Identify which cell holds the provided text, then report its (X, Y) central coordinate. 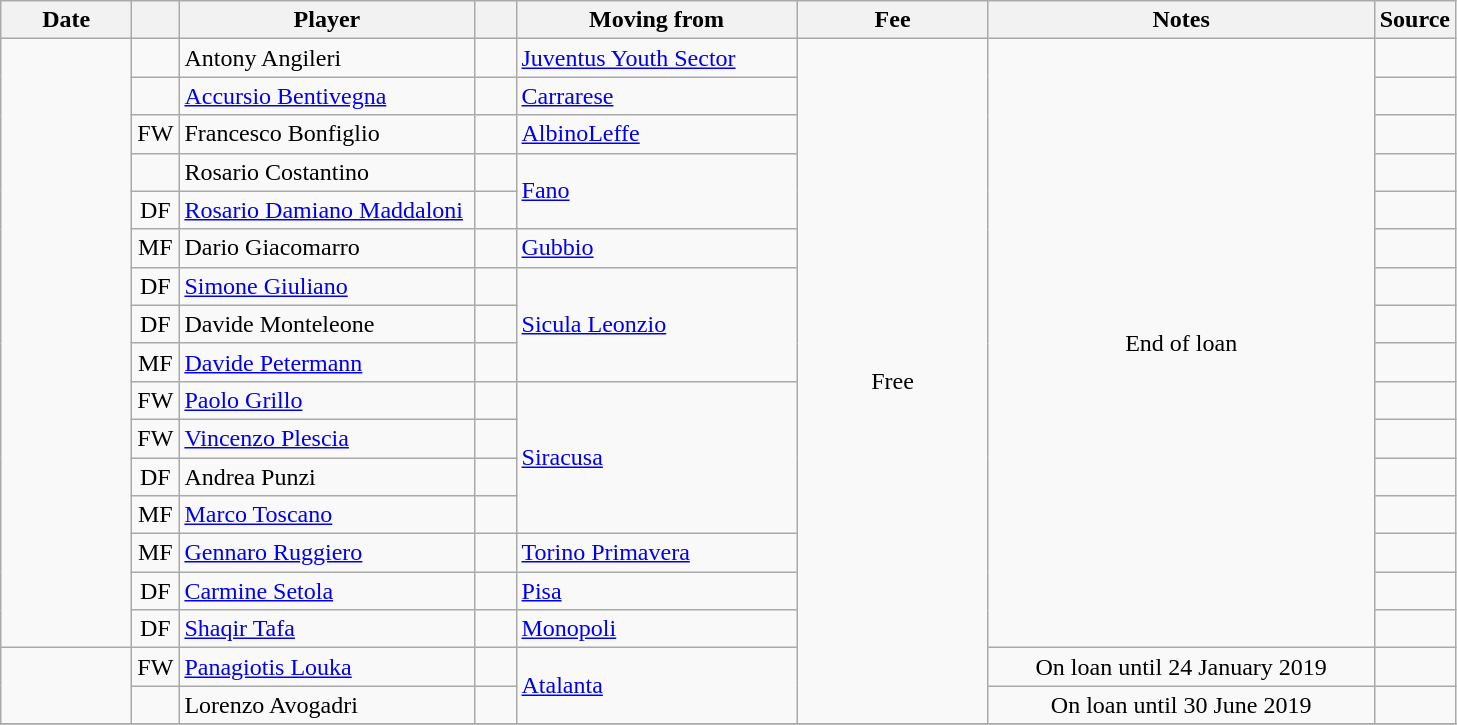
Lorenzo Avogadri (327, 705)
Player (327, 20)
Shaqir Tafa (327, 629)
On loan until 24 January 2019 (1181, 667)
Moving from (656, 20)
Rosario Costantino (327, 172)
Date (66, 20)
Paolo Grillo (327, 400)
Pisa (656, 591)
Fano (656, 191)
End of loan (1181, 344)
Panagiotis Louka (327, 667)
AlbinoLeffe (656, 134)
Marco Toscano (327, 515)
Vincenzo Plescia (327, 438)
Davide Petermann (327, 362)
Free (892, 382)
On loan until 30 June 2019 (1181, 705)
Atalanta (656, 686)
Monopoli (656, 629)
Source (1414, 20)
Siracusa (656, 457)
Carmine Setola (327, 591)
Francesco Bonfiglio (327, 134)
Sicula Leonzio (656, 324)
Carrarese (656, 96)
Gubbio (656, 248)
Rosario Damiano Maddaloni (327, 210)
Juventus Youth Sector (656, 58)
Gennaro Ruggiero (327, 553)
Fee (892, 20)
Antony Angileri (327, 58)
Andrea Punzi (327, 477)
Davide Monteleone (327, 324)
Torino Primavera (656, 553)
Dario Giacomarro (327, 248)
Accursio Bentivegna (327, 96)
Simone Giuliano (327, 286)
Notes (1181, 20)
